Detect which cell encompasses the target text, then output its [X, Y] center coordinate. 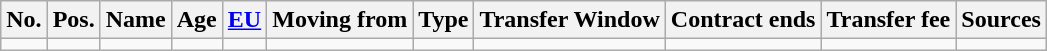
EU [244, 20]
No. [24, 20]
Sources [1002, 20]
Moving from [340, 20]
Name [136, 20]
Age [196, 20]
Transfer Window [570, 20]
Transfer fee [888, 20]
Contract ends [743, 20]
Type [444, 20]
Pos. [74, 20]
